Provide the (X, Y) coordinate of the cell's center where the given text is located.  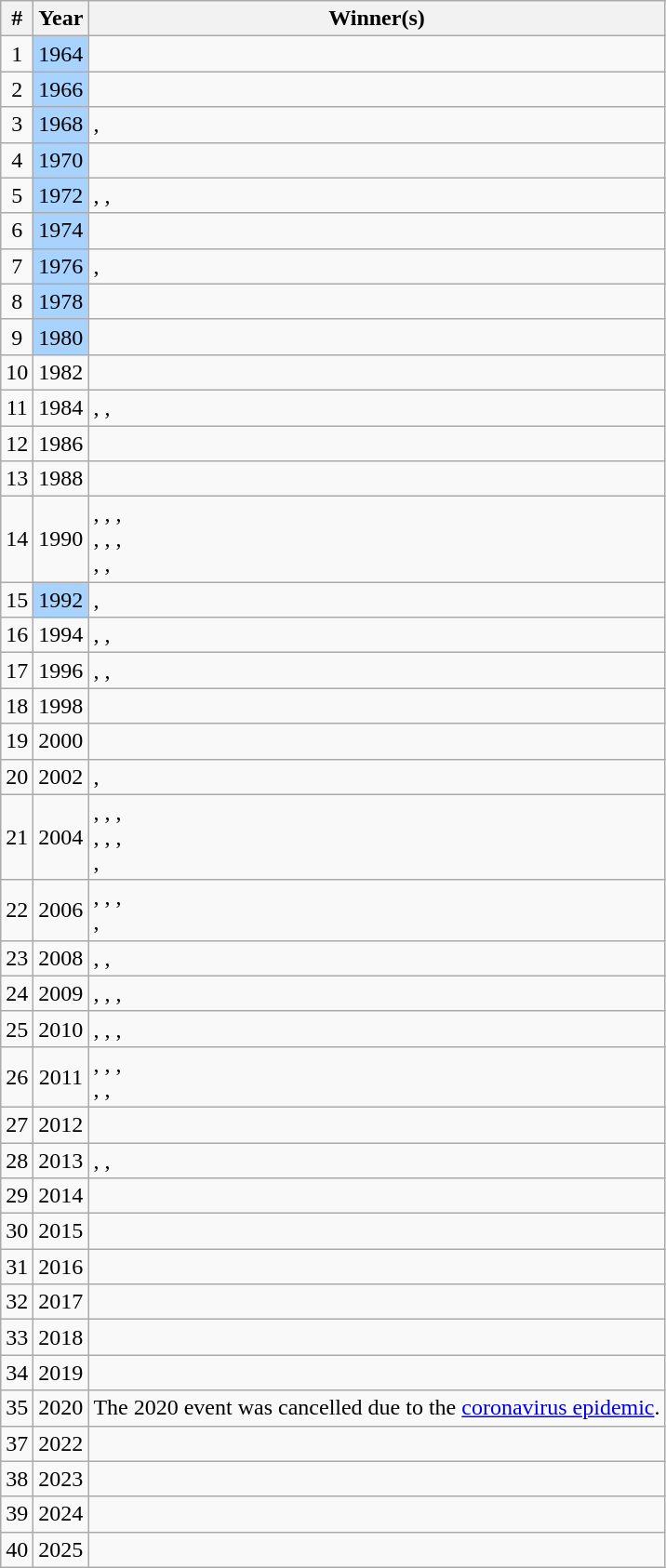
2022 (61, 1443)
11 (17, 407)
, , ,, , (377, 1077)
19 (17, 741)
2025 (61, 1549)
Year (61, 19)
The 2020 event was cancelled due to the coronavirus epidemic. (377, 1408)
35 (17, 1408)
1986 (61, 444)
27 (17, 1124)
1992 (61, 600)
2015 (61, 1231)
, , ,, , ,, (377, 837)
32 (17, 1302)
26 (17, 1077)
2 (17, 89)
39 (17, 1514)
3 (17, 125)
1 (17, 54)
1968 (61, 125)
2018 (61, 1337)
2013 (61, 1160)
1980 (61, 337)
37 (17, 1443)
2000 (61, 741)
30 (17, 1231)
, , ,, (377, 910)
40 (17, 1549)
2012 (61, 1124)
23 (17, 958)
25 (17, 1029)
2017 (61, 1302)
16 (17, 635)
2020 (61, 1408)
20 (17, 777)
5 (17, 195)
2011 (61, 1077)
1972 (61, 195)
10 (17, 372)
34 (17, 1373)
1990 (61, 539)
1974 (61, 231)
1984 (61, 407)
21 (17, 837)
22 (17, 910)
1982 (61, 372)
2019 (61, 1373)
17 (17, 671)
Winner(s) (377, 19)
1988 (61, 479)
2006 (61, 910)
2002 (61, 777)
1996 (61, 671)
1994 (61, 635)
7 (17, 266)
13 (17, 479)
1970 (61, 160)
6 (17, 231)
2023 (61, 1479)
18 (17, 706)
14 (17, 539)
# (17, 19)
24 (17, 993)
2024 (61, 1514)
33 (17, 1337)
29 (17, 1196)
2004 (61, 837)
, , ,, , ,, , (377, 539)
4 (17, 160)
28 (17, 1160)
15 (17, 600)
38 (17, 1479)
2009 (61, 993)
1998 (61, 706)
1964 (61, 54)
1978 (61, 301)
9 (17, 337)
31 (17, 1267)
1966 (61, 89)
2010 (61, 1029)
2008 (61, 958)
1976 (61, 266)
8 (17, 301)
12 (17, 444)
2016 (61, 1267)
2014 (61, 1196)
